From the cell containing the given text, extract its center point as [X, Y] coordinate. 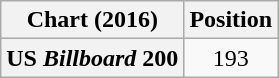
US Billboard 200 [92, 58]
193 [231, 58]
Chart (2016) [92, 20]
Position [231, 20]
